Return the (x, y) coordinate for the center point of the cell that contains the specified text.  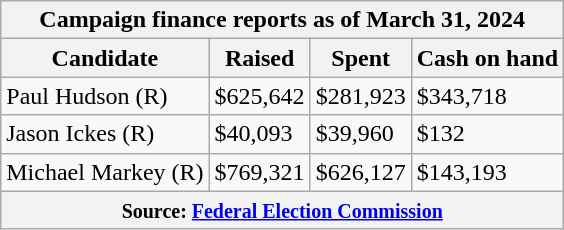
$39,960 (360, 134)
Cash on hand (487, 58)
Candidate (105, 58)
Raised (260, 58)
Jason Ickes (R) (105, 134)
$281,923 (360, 96)
$625,642 (260, 96)
$769,321 (260, 172)
$343,718 (487, 96)
$626,127 (360, 172)
Spent (360, 58)
$40,093 (260, 134)
Paul Hudson (R) (105, 96)
Michael Markey (R) (105, 172)
$132 (487, 134)
Campaign finance reports as of March 31, 2024 (282, 20)
$143,193 (487, 172)
Source: Federal Election Commission (282, 210)
